From the cell containing the given text, extract its center point as [x, y] coordinate. 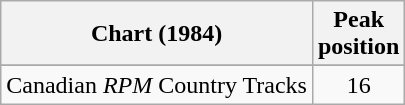
Chart (1984) [157, 34]
Peakposition [358, 34]
Canadian RPM Country Tracks [157, 85]
16 [358, 85]
